Scan for the cell matching the given text and deliver its [x, y] coordinate at center. 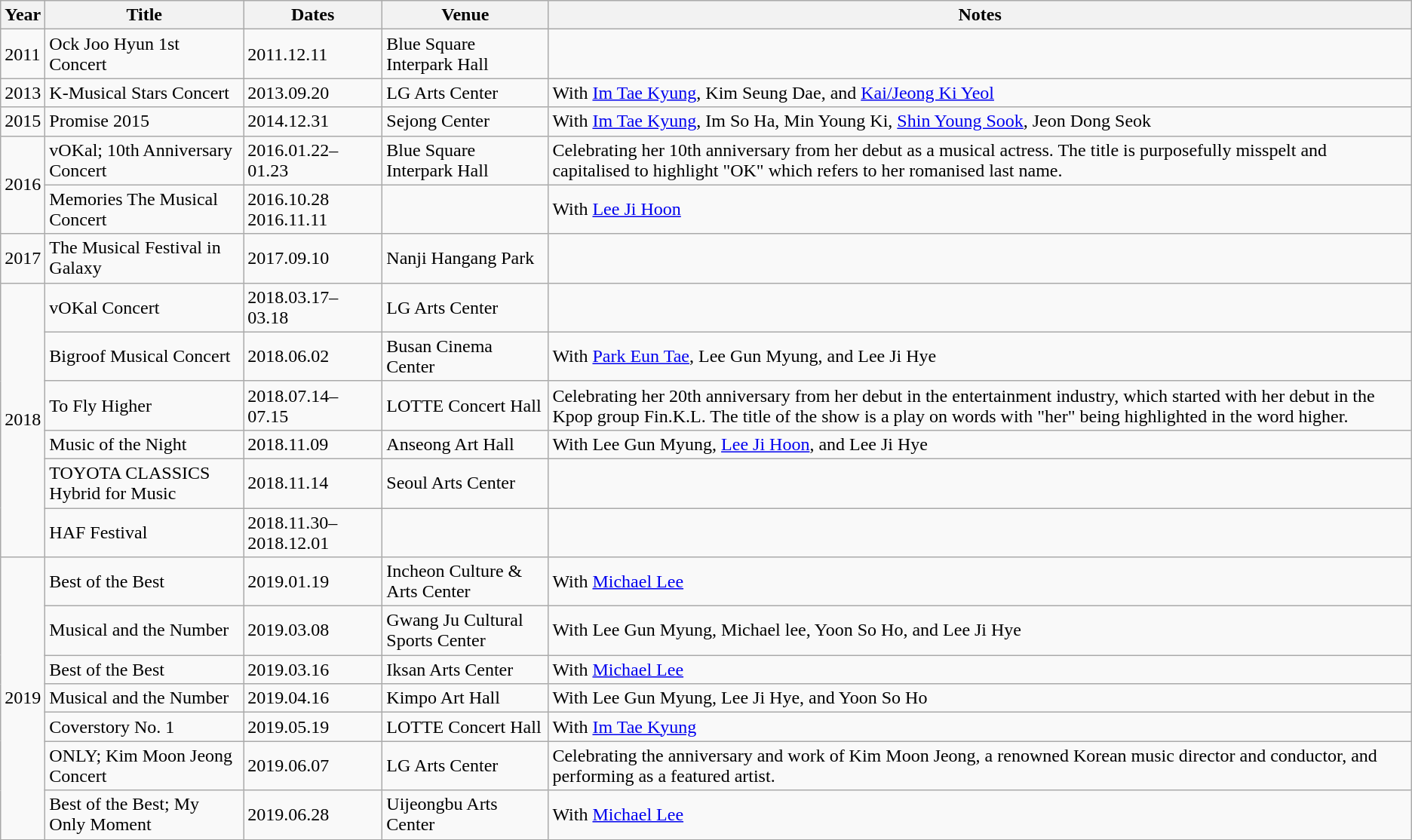
With Im Tae Kyung [980, 727]
2018.11.14 [313, 483]
With Im Tae Kyung, Kim Seung Dae, and Kai/Jeong Ki Yeol [980, 93]
2016.10.282016.11.11 [313, 210]
With Lee Gun Myung, Michael lee, Yoon So Ho, and Lee Ji Hye [980, 630]
2013 [23, 93]
Year [23, 15]
2019 [23, 698]
To Fly Higher [145, 406]
2014.12.31 [313, 121]
Notes [980, 15]
Incheon Culture & Arts Center [465, 582]
Music of the Night [145, 444]
2016 [23, 185]
2015 [23, 121]
With Lee Gun Myung, Lee Ji Hoon, and Lee Ji Hye [980, 444]
2018 [23, 419]
With Park Eun Tae, Lee Gun Myung, and Lee Ji Hye [980, 356]
2018.06.02 [313, 356]
Sejong Center [465, 121]
vOKal; 10th Anniversary Concert [145, 160]
With Im Tae Kyung, Im So Ha, Min Young Ki, Shin Young Sook, Jeon Dong Seok [980, 121]
2016.01.22–01.23 [313, 160]
2017 [23, 258]
Gwang Ju Cultural Sports Center [465, 630]
2019.04.16 [313, 698]
2019.01.19 [313, 582]
Coverstory No. 1 [145, 727]
TOYOTA CLASSICS Hybrid for Music [145, 483]
2011.12.11 [313, 54]
Title [145, 15]
With Lee Gun Myung, Lee Ji Hye, and Yoon So Ho [980, 698]
Anseong Art Hall [465, 444]
Uijeongbu Arts Center [465, 814]
Dates [313, 15]
HAF Festival [145, 532]
2018.11.09 [313, 444]
Nanji Hangang Park [465, 258]
2018.11.30–2018.12.01 [313, 532]
Iksan Arts Center [465, 670]
Celebrating the anniversary and work of Kim Moon Jeong, a renowned Korean music director and conductor, and performing as a featured artist. [980, 766]
2019.03.08 [313, 630]
2018.07.14–07.15 [313, 406]
vOKal Concert [145, 308]
Promise 2015 [145, 121]
Ock Joo Hyun 1st Concert [145, 54]
2019.06.07 [313, 766]
Memories The Musical Concert [145, 210]
2018.03.17–03.18 [313, 308]
Venue [465, 15]
With Lee Ji Hoon [980, 210]
Seoul Arts Center [465, 483]
Bigroof Musical Concert [145, 356]
2019.03.16 [313, 670]
Best of the Best; My Only Moment [145, 814]
2019.05.19 [313, 727]
Busan Cinema Center [465, 356]
2011 [23, 54]
ONLY; Kim Moon Jeong Concert [145, 766]
Kimpo Art Hall [465, 698]
2017.09.10 [313, 258]
2013.09.20 [313, 93]
The Musical Festival in Galaxy [145, 258]
K-Musical Stars Concert [145, 93]
2019.06.28 [313, 814]
